From the cell containing the given text, extract its center point as [x, y] coordinate. 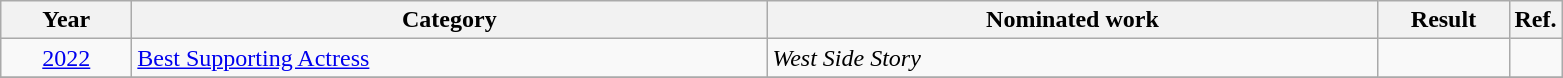
2022 [66, 58]
West Side Story [1072, 58]
Result [1444, 20]
Year [66, 20]
Nominated work [1072, 20]
Category [450, 20]
Ref. [1536, 20]
Best Supporting Actress [450, 58]
